Scan for the cell matching the given text and deliver its (X, Y) coordinate at center. 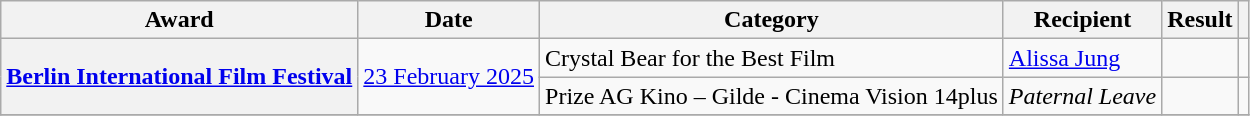
23 February 2025 (449, 77)
Award (180, 20)
Paternal Leave (1082, 96)
Alissa Jung (1082, 58)
Result (1200, 20)
Crystal Bear for the Best Film (772, 58)
Berlin International Film Festival (180, 77)
Category (772, 20)
Date (449, 20)
Prize AG Kino – Gilde - Cinema Vision 14plus (772, 96)
Recipient (1082, 20)
